Find where the given text appears and provide that cell's center as (x, y) coordinate. 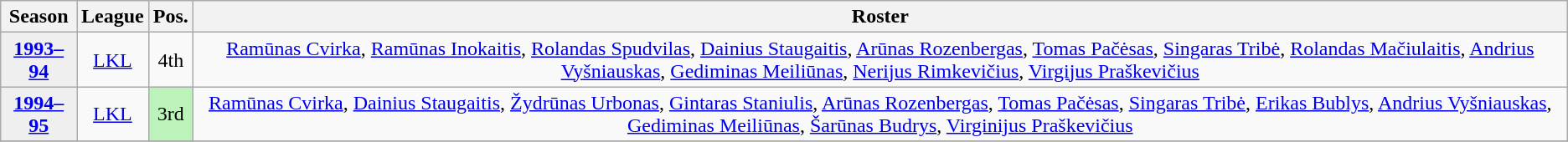
Season (39, 17)
1993–94 (39, 60)
Pos. (171, 17)
1994–95 (39, 114)
4th (171, 60)
League (113, 17)
3rd (171, 114)
Roster (879, 17)
